Find where the given text appears and provide that cell's center as (X, Y) coordinate. 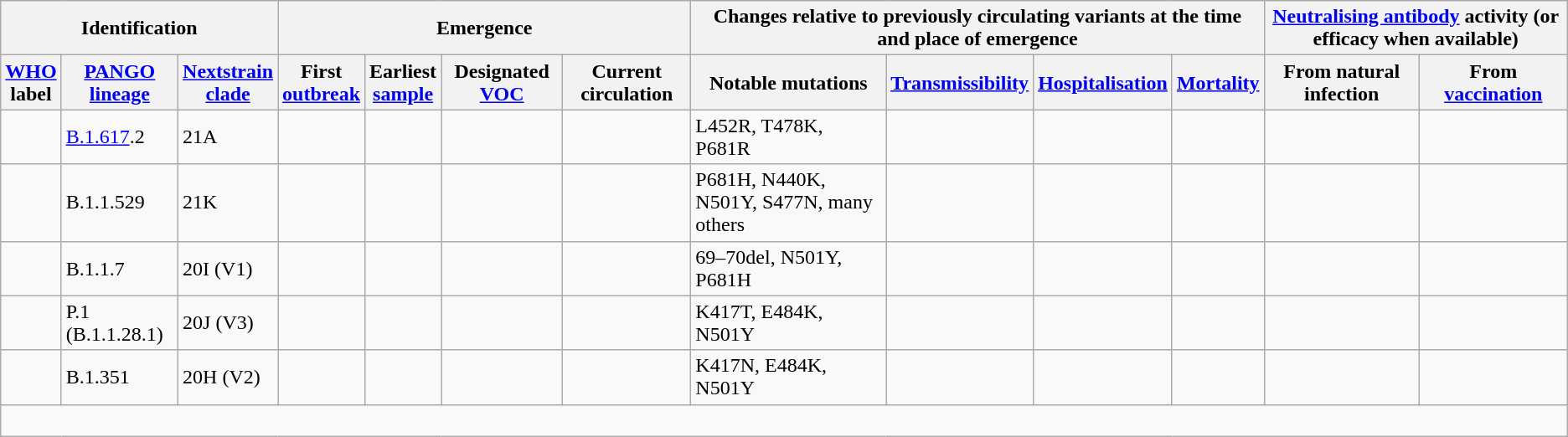
Neutralising antibody activity (or efficacy when available) (1416, 28)
WHOlabel (31, 82)
20I (V1) (228, 268)
B.1.351 (119, 377)
Current circulation (627, 82)
PANGOlineage (119, 82)
P.1 (B.1.1.28.1) (119, 323)
Emergence (484, 28)
Notable mutations (789, 82)
21A (228, 137)
P681H, N440K, N501Y, S477N, many others (789, 203)
From vaccination (1493, 82)
K417T, E484K, N501Y (789, 323)
K417N, E484K, N501Y (789, 377)
From natural infection (1342, 82)
Earliestsample (404, 82)
21K (228, 203)
Mortality (1218, 82)
Nextstrainclade (228, 82)
B.1.617.2 (119, 137)
Transmissibility (960, 82)
Hospitalisation (1103, 82)
B.1.1.529 (119, 203)
Designated VOC (503, 82)
69–70del, N501Y, P681H (789, 268)
Identification (139, 28)
Firstoutbreak (322, 82)
L452R, T478K, P681R (789, 137)
20H (V2) (228, 377)
B.1.1.7 (119, 268)
20J (V3) (228, 323)
Changes relative to previously circulating variants at the time and place of emergence (977, 28)
